Find where the given text appears and provide that cell's center as [X, Y] coordinate. 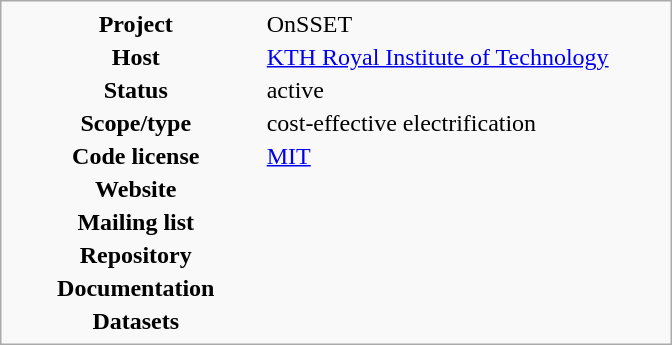
Host [136, 57]
Website [136, 189]
active [464, 90]
Scope/type [136, 123]
Status [136, 90]
Documentation [136, 288]
KTH Royal Institute of Technology [464, 57]
OnSSET [464, 24]
Mailing list [136, 222]
Code license [136, 156]
Repository [136, 255]
cost-effective electrification [464, 123]
Project [136, 24]
MIT [464, 156]
Datasets [136, 321]
